Detect which cell encompasses the target text, then output its (x, y) center coordinate. 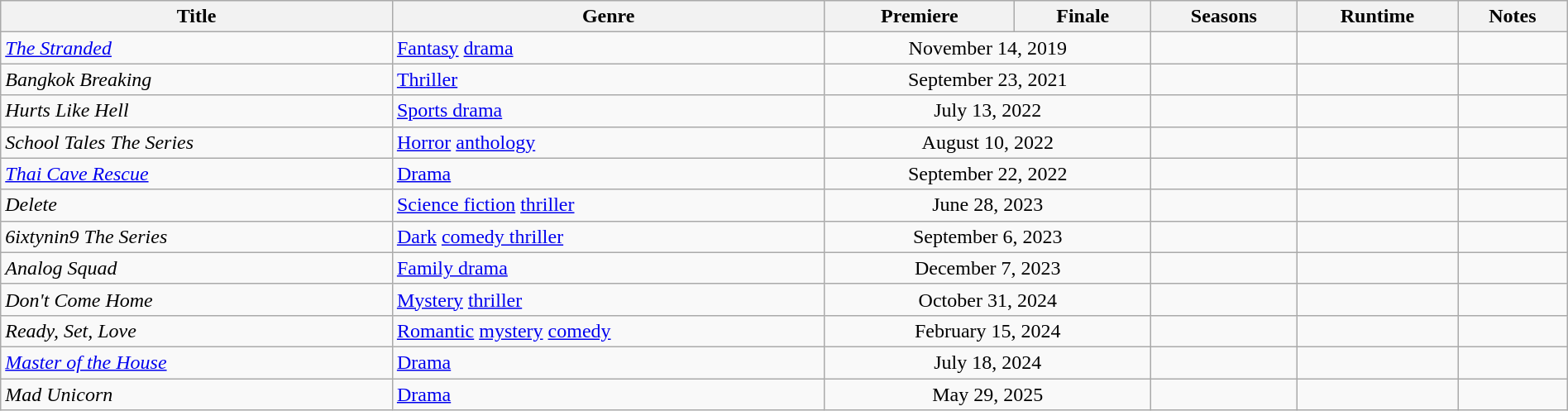
Thai Cave Rescue (197, 174)
Hurts Like Hell (197, 111)
December 7, 2023 (987, 268)
September 22, 2022 (987, 174)
October 31, 2024 (987, 299)
Science fiction thriller (609, 205)
Delete (197, 205)
August 10, 2022 (987, 142)
Ready, Set, Love (197, 331)
September 6, 2023 (987, 237)
Seasons (1224, 17)
June 28, 2023 (987, 205)
Title (197, 17)
Family drama (609, 268)
6ixtynin9 The Series (197, 237)
Don't Come Home (197, 299)
Horror anthology (609, 142)
Dark comedy thriller (609, 237)
Mystery thriller (609, 299)
November 14, 2019 (987, 48)
School Tales The Series (197, 142)
Romantic mystery comedy (609, 331)
Premiere (920, 17)
Fantasy drama (609, 48)
Runtime (1378, 17)
Thriller (609, 79)
February 15, 2024 (987, 331)
Analog Squad (197, 268)
Bangkok Breaking (197, 79)
Mad Unicorn (197, 394)
The Stranded (197, 48)
Sports drama (609, 111)
September 23, 2021 (987, 79)
Master of the House (197, 362)
May 29, 2025 (987, 394)
July 18, 2024 (987, 362)
July 13, 2022 (987, 111)
Notes (1513, 17)
Finale (1083, 17)
Genre (609, 17)
